From the cell containing the given text, extract its center point as (x, y) coordinate. 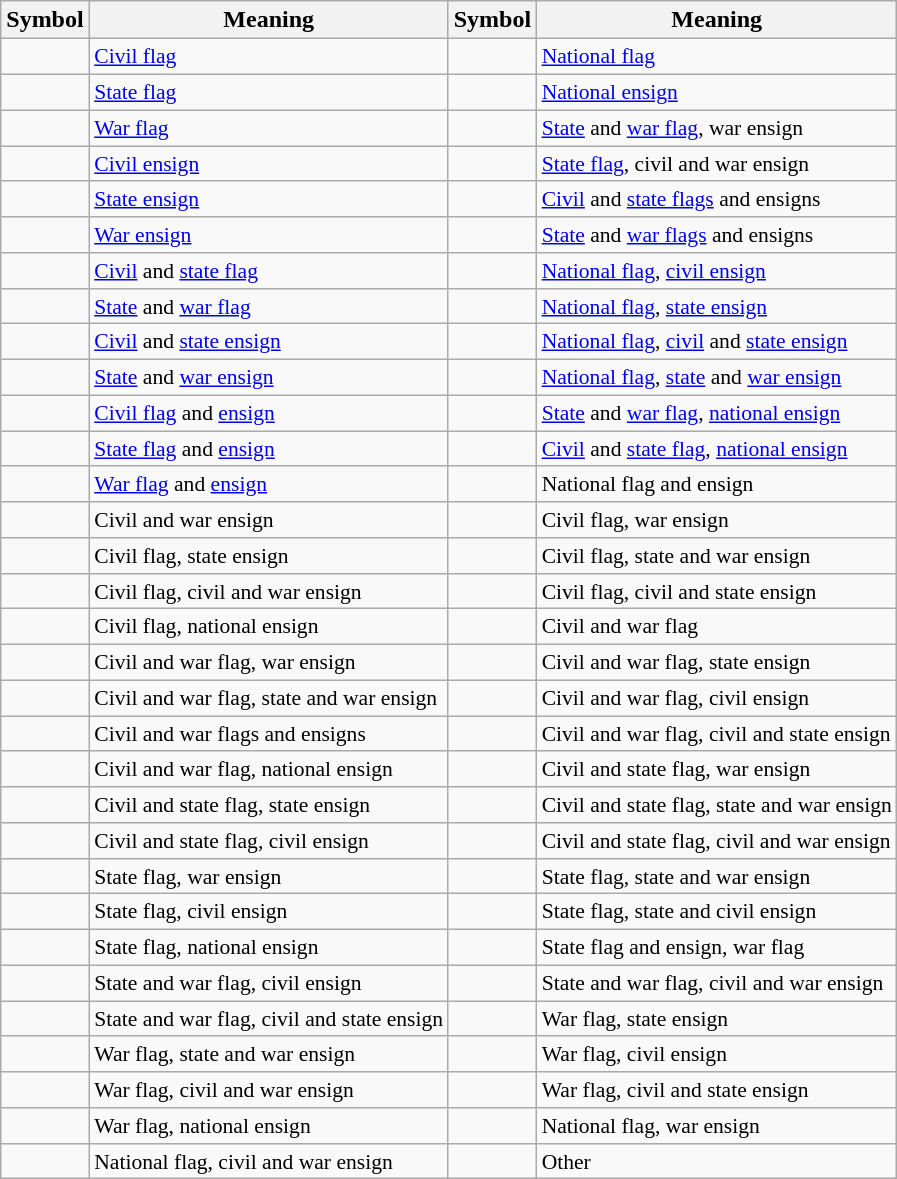
War flag, state ensign (717, 1019)
State and war flag (268, 306)
State and war flags and ensigns (717, 235)
Civil and state flag, state ensign (268, 805)
Civil and state flag, state and war ensign (717, 805)
Civil flag, civil and war ensign (268, 591)
Civil flag, state and war ensign (717, 556)
War flag and ensign (268, 484)
Civil ensign (268, 164)
Civil flag and ensign (268, 413)
State flag, war ensign (268, 876)
Civil and state ensign (268, 342)
State and war flag, civil and war ensign (717, 983)
War flag, civil and state ensign (717, 1090)
National flag, civil ensign (717, 271)
National flag (717, 57)
National ensign (717, 92)
War ensign (268, 235)
Civil flag, civil and state ensign (717, 591)
State flag, civil ensign (268, 912)
National flag, war ensign (717, 1126)
Civil and state flag, war ensign (717, 769)
War flag (268, 128)
National flag, civil and state ensign (717, 342)
Civil and state flags and ensigns (717, 199)
State flag, civil and war ensign (717, 164)
War flag, civil and war ensign (268, 1090)
Civil and war flags and ensigns (268, 734)
National flag, state ensign (717, 306)
Civil and war ensign (268, 520)
National flag, state and war ensign (717, 377)
War flag, national ensign (268, 1126)
State flag, state and civil ensign (717, 912)
State flag and ensign, war flag (717, 947)
State flag, state and war ensign (717, 876)
Civil and state flag, national ensign (717, 449)
Civil and war flag, national ensign (268, 769)
Other (717, 1161)
War flag, state and war ensign (268, 1054)
State flag and ensign (268, 449)
Civil and war flag (717, 627)
Civil flag, state ensign (268, 556)
State and war ensign (268, 377)
National flag and ensign (717, 484)
State flag, national ensign (268, 947)
Civil and war flag, state ensign (717, 662)
State and war flag, civil and state ensign (268, 1019)
State ensign (268, 199)
Civil and state flag, civil ensign (268, 841)
Civil flag, war ensign (717, 520)
National flag, civil and war ensign (268, 1161)
Civil flag, national ensign (268, 627)
Civil and war flag, war ensign (268, 662)
War flag, civil ensign (717, 1054)
Civil and state flag, civil and war ensign (717, 841)
State and war flag, war ensign (717, 128)
Civil flag (268, 57)
Civil and war flag, civil and state ensign (717, 734)
Civil and state flag (268, 271)
State and war flag, national ensign (717, 413)
State and war flag, civil ensign (268, 983)
State flag (268, 92)
Civil and war flag, civil ensign (717, 698)
Civil and war flag, state and war ensign (268, 698)
